Search for the cell housing the specified text and yield its (x, y) center coordinate. 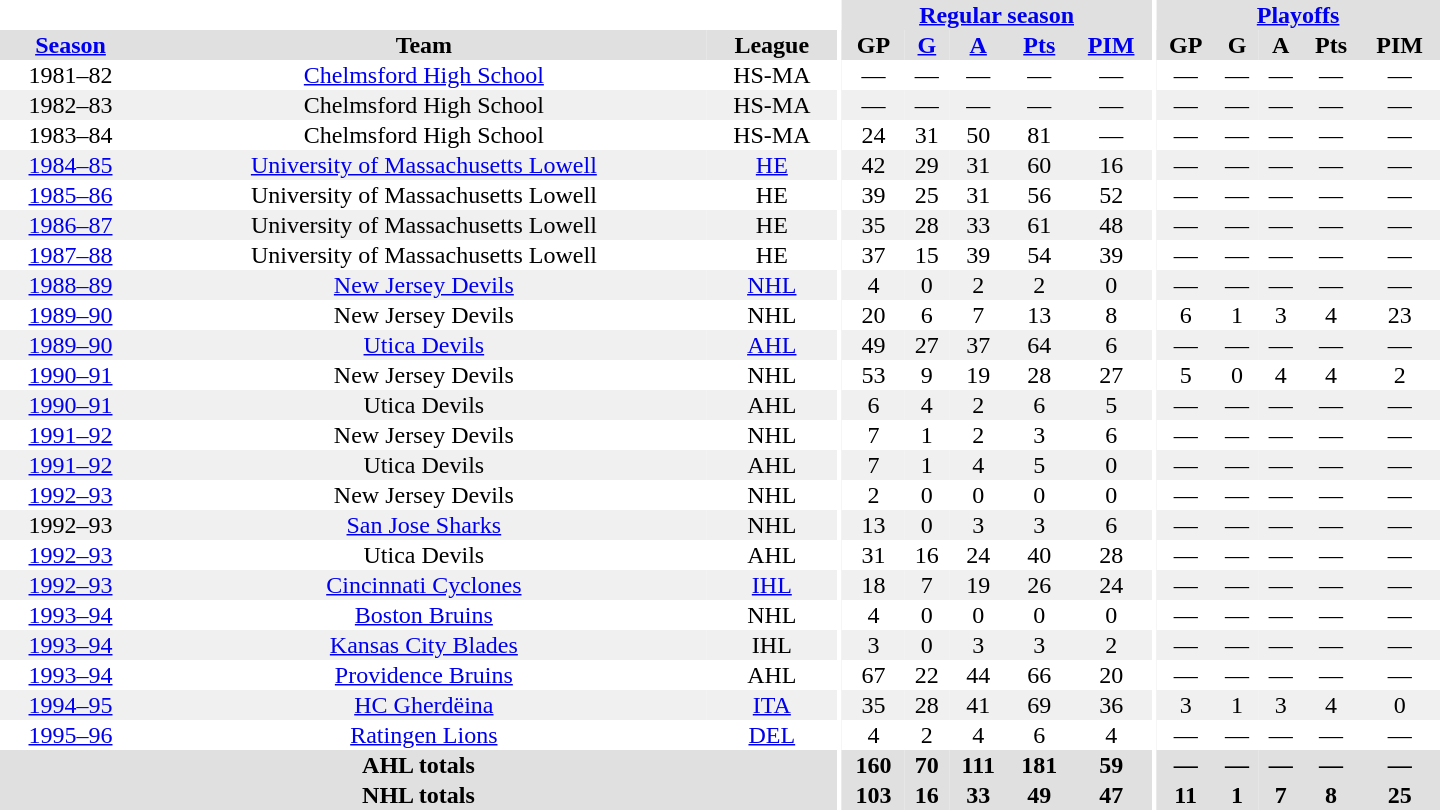
1986–87 (70, 225)
NHL totals (418, 795)
42 (874, 165)
52 (1112, 195)
22 (927, 675)
1995–96 (70, 735)
9 (927, 375)
41 (978, 705)
HC Gherdëina (424, 705)
1988–89 (70, 285)
Playoffs (1298, 15)
23 (1400, 315)
Providence Bruins (424, 675)
61 (1040, 225)
69 (1040, 705)
64 (1040, 345)
29 (927, 165)
103 (874, 795)
53 (874, 375)
Kansas City Blades (424, 645)
Ratingen Lions (424, 735)
1994–95 (70, 705)
San Jose Sharks (424, 525)
36 (1112, 705)
50 (978, 135)
Season (70, 45)
1983–84 (70, 135)
Boston Bruins (424, 615)
56 (1040, 195)
111 (978, 765)
44 (978, 675)
66 (1040, 675)
40 (1040, 555)
67 (874, 675)
48 (1112, 225)
Team (424, 45)
1984–85 (70, 165)
League (772, 45)
54 (1040, 255)
1982–83 (70, 105)
15 (927, 255)
Cincinnati Cyclones (424, 585)
59 (1112, 765)
ITA (772, 705)
1985–86 (70, 195)
Regular season (997, 15)
11 (1186, 795)
DEL (772, 735)
26 (1040, 585)
1981–82 (70, 75)
181 (1040, 765)
AHL totals (418, 765)
47 (1112, 795)
18 (874, 585)
81 (1040, 135)
1987–88 (70, 255)
60 (1040, 165)
160 (874, 765)
70 (927, 765)
